Find where the given text appears and provide that cell's center as [X, Y] coordinate. 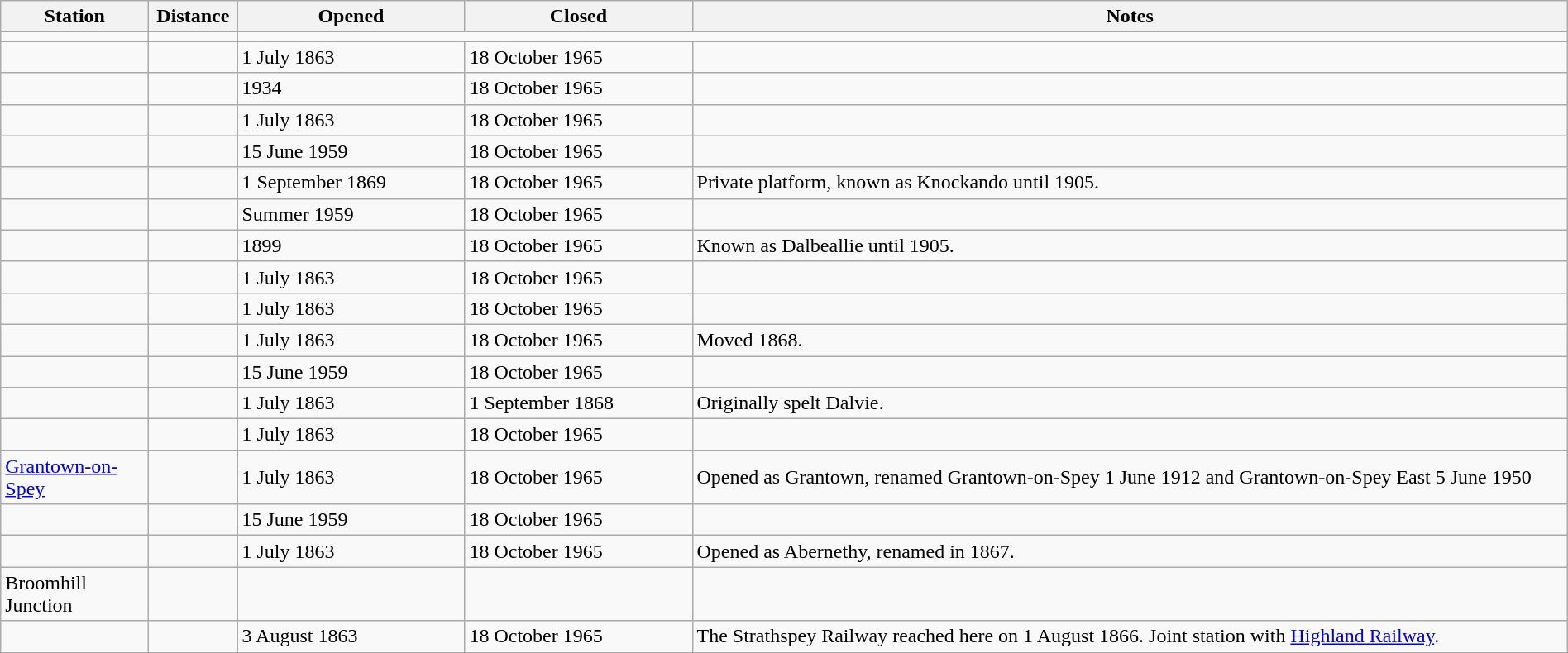
Broomhill Junction [74, 593]
Closed [579, 17]
3 August 1863 [351, 636]
Private platform, known as Knockando until 1905. [1130, 183]
Grantown-on-Spey [74, 478]
1 September 1868 [579, 403]
1 September 1869 [351, 183]
Opened as Abernethy, renamed in 1867. [1130, 551]
Opened as Grantown, renamed Grantown-on-Spey 1 June 1912 and Grantown-on-Spey East 5 June 1950 [1130, 478]
Notes [1130, 17]
Distance [194, 17]
1899 [351, 245]
Station [74, 17]
Known as Dalbeallie until 1905. [1130, 245]
Originally spelt Dalvie. [1130, 403]
Summer 1959 [351, 214]
1934 [351, 88]
Moved 1868. [1130, 340]
Opened [351, 17]
The Strathspey Railway reached here on 1 August 1866. Joint station with Highland Railway. [1130, 636]
